Identify which cell holds the provided text, then report its [X, Y] central coordinate. 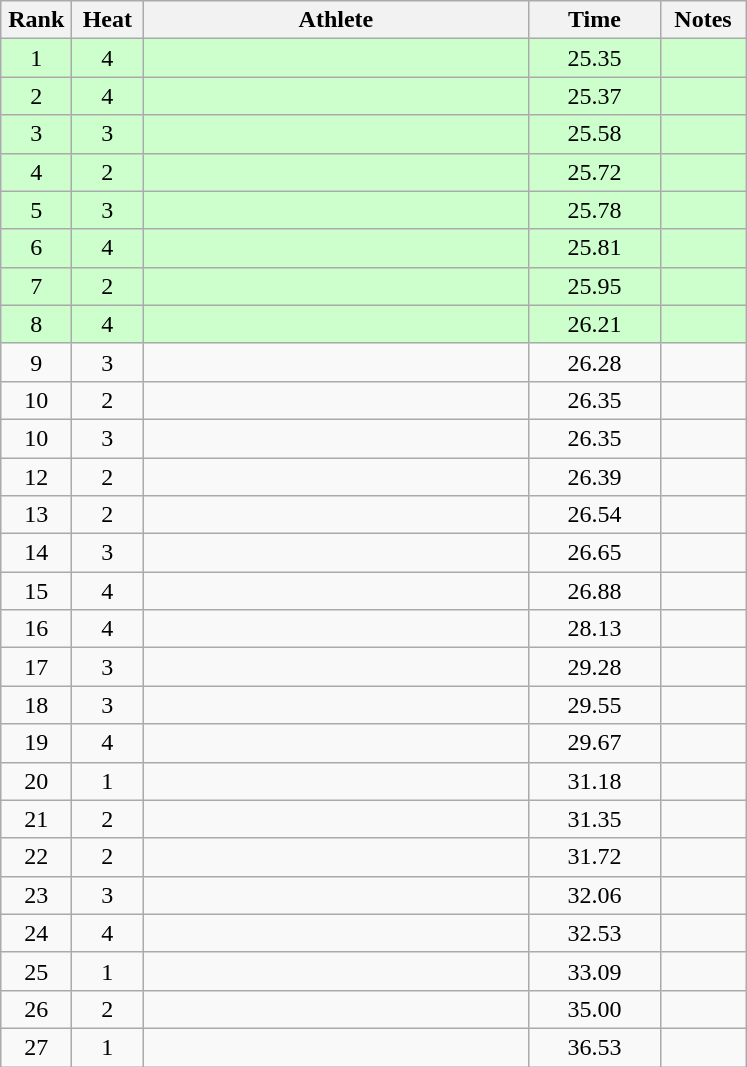
25.58 [594, 134]
25 [36, 971]
6 [36, 248]
20 [36, 781]
31.72 [594, 857]
19 [36, 743]
25.35 [594, 58]
9 [36, 362]
25.37 [594, 96]
17 [36, 667]
32.06 [594, 895]
18 [36, 705]
31.35 [594, 819]
13 [36, 515]
14 [36, 553]
23 [36, 895]
24 [36, 933]
25.81 [594, 248]
5 [36, 210]
15 [36, 591]
Time [594, 20]
8 [36, 324]
Notes [703, 20]
36.53 [594, 1047]
26.28 [594, 362]
Athlete [336, 20]
16 [36, 629]
12 [36, 477]
22 [36, 857]
21 [36, 819]
Heat [108, 20]
28.13 [594, 629]
33.09 [594, 971]
Rank [36, 20]
26.39 [594, 477]
26 [36, 1009]
26.65 [594, 553]
25.78 [594, 210]
31.18 [594, 781]
26.21 [594, 324]
29.28 [594, 667]
26.54 [594, 515]
35.00 [594, 1009]
32.53 [594, 933]
25.95 [594, 286]
27 [36, 1047]
29.55 [594, 705]
25.72 [594, 172]
7 [36, 286]
29.67 [594, 743]
26.88 [594, 591]
